Find where the given text appears and provide that cell's center as [x, y] coordinate. 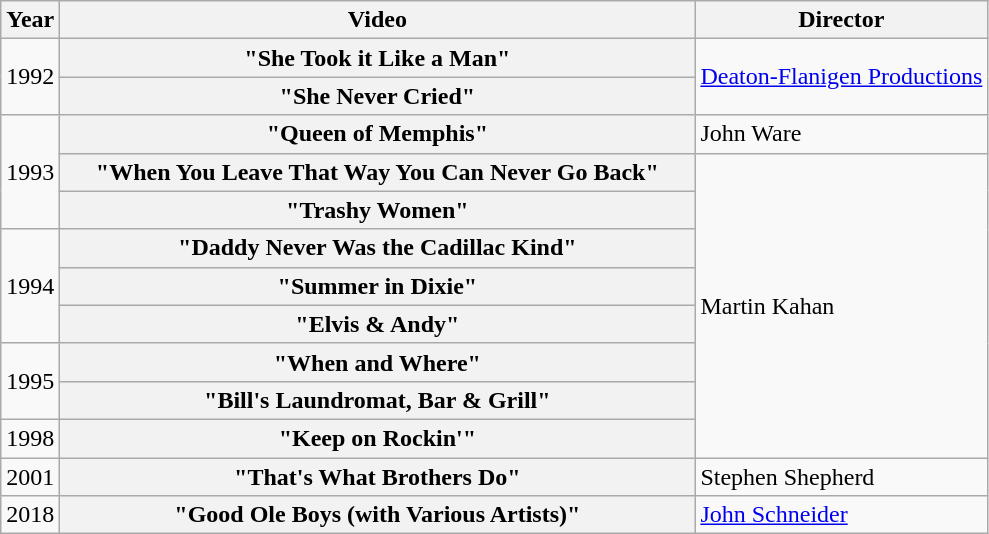
2001 [30, 477]
"Good Ole Boys (with Various Artists)" [378, 515]
Video [378, 20]
John Schneider [842, 515]
"She Took it Like a Man" [378, 58]
John Ware [842, 134]
1998 [30, 438]
"That's What Brothers Do" [378, 477]
1993 [30, 172]
Year [30, 20]
Deaton-Flanigen Productions [842, 77]
1992 [30, 77]
Stephen Shepherd [842, 477]
Martin Kahan [842, 305]
"Queen of Memphis" [378, 134]
Director [842, 20]
"Keep on Rockin'" [378, 438]
1995 [30, 381]
"Elvis & Andy" [378, 324]
2018 [30, 515]
"Summer in Dixie" [378, 286]
"Bill's Laundromat, Bar & Grill" [378, 400]
"When You Leave That Way You Can Never Go Back" [378, 172]
"When and Where" [378, 362]
"Daddy Never Was the Cadillac Kind" [378, 248]
"Trashy Women" [378, 210]
"She Never Cried" [378, 96]
1994 [30, 286]
